From the cell containing the given text, extract its center point as (x, y) coordinate. 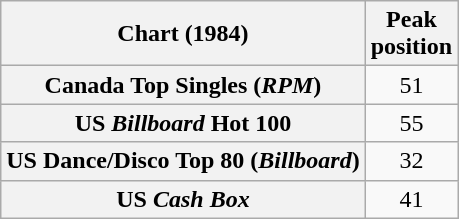
US Cash Box (183, 199)
US Billboard Hot 100 (183, 123)
Canada Top Singles (RPM) (183, 85)
51 (411, 85)
Peakposition (411, 34)
Chart (1984) (183, 34)
55 (411, 123)
41 (411, 199)
32 (411, 161)
US Dance/Disco Top 80 (Billboard) (183, 161)
